Find where the given text appears and provide that cell's center as (x, y) coordinate. 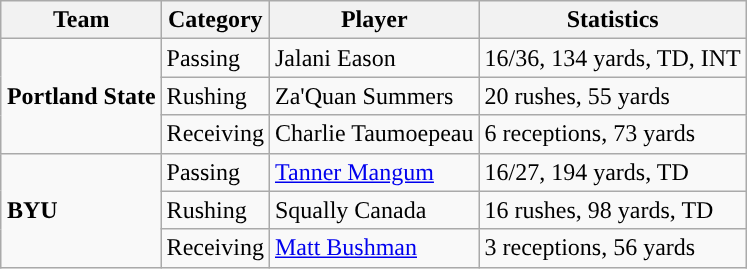
16 rushes, 98 yards, TD (612, 210)
3 receptions, 56 yards (612, 248)
Tanner Mangum (374, 172)
Charlie Taumoepeau (374, 134)
Statistics (612, 20)
20 rushes, 55 yards (612, 96)
Portland State (81, 96)
Team (81, 20)
Category (215, 20)
Squally Canada (374, 210)
Player (374, 20)
6 receptions, 73 yards (612, 134)
Matt Bushman (374, 248)
BYU (81, 210)
16/27, 194 yards, TD (612, 172)
Za'Quan Summers (374, 96)
16/36, 134 yards, TD, INT (612, 58)
Jalani Eason (374, 58)
